Detect which cell encompasses the target text, then output its [X, Y] center coordinate. 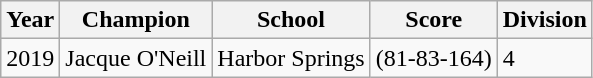
4 [544, 58]
School [291, 20]
Division [544, 20]
Jacque O'Neill [136, 58]
2019 [30, 58]
(81-83-164) [434, 58]
Year [30, 20]
Harbor Springs [291, 58]
Champion [136, 20]
Score [434, 20]
